Search for the cell housing the specified text and yield its (x, y) center coordinate. 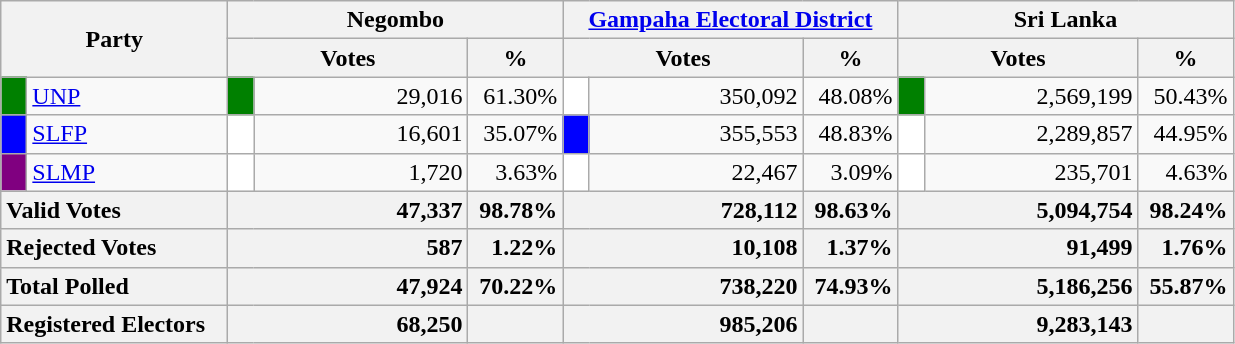
98.24% (1186, 210)
2,289,857 (1031, 134)
9,283,143 (1018, 324)
SLMP (128, 172)
Party (114, 39)
98.78% (516, 210)
68,250 (348, 324)
29,016 (361, 96)
SLFP (128, 134)
47,337 (348, 210)
22,467 (696, 172)
1,720 (361, 172)
985,206 (683, 324)
Rejected Votes (114, 248)
1.22% (516, 248)
16,601 (361, 134)
728,112 (683, 210)
4.63% (1186, 172)
91,499 (1018, 248)
355,553 (696, 134)
3.09% (850, 172)
5,186,256 (1018, 286)
47,924 (348, 286)
35.07% (516, 134)
50.43% (1186, 96)
61.30% (516, 96)
98.63% (850, 210)
3.63% (516, 172)
Negombo (396, 20)
Valid Votes (114, 210)
UNP (128, 96)
Total Polled (114, 286)
55.87% (1186, 286)
2,569,199 (1031, 96)
738,220 (683, 286)
10,108 (683, 248)
350,092 (696, 96)
1.76% (1186, 248)
Sri Lanka (1066, 20)
235,701 (1031, 172)
Registered Electors (114, 324)
Gampaha Electoral District (730, 20)
74.93% (850, 286)
70.22% (516, 286)
44.95% (1186, 134)
5,094,754 (1018, 210)
1.37% (850, 248)
48.83% (850, 134)
48.08% (850, 96)
587 (348, 248)
